Search for the cell housing the specified text and yield its [X, Y] center coordinate. 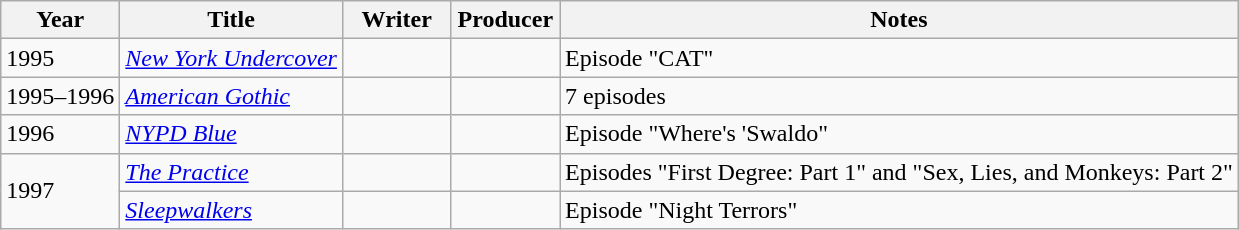
The Practice [232, 172]
New York Undercover [232, 58]
1997 [60, 191]
Episode "Where's 'Swaldo" [900, 134]
American Gothic [232, 96]
Episode "Night Terrors" [900, 210]
Producer [506, 20]
Notes [900, 20]
Episodes "First Degree: Part 1" and "Sex, Lies, and Monkeys: Part 2" [900, 172]
Episode "CAT" [900, 58]
Year [60, 20]
Title [232, 20]
Sleepwalkers [232, 210]
NYPD Blue [232, 134]
1995–1996 [60, 96]
7 episodes [900, 96]
Writer [396, 20]
1996 [60, 134]
1995 [60, 58]
